Extract the (X, Y) coordinate from the center of the cell holding the provided text.  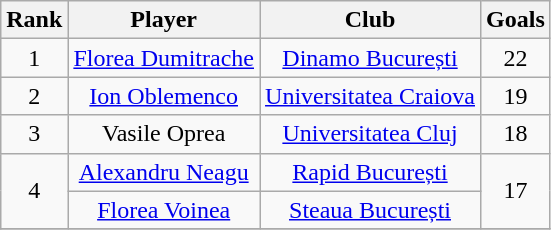
Florea Voinea (164, 210)
18 (516, 134)
Rapid București (370, 172)
Alexandru Neagu (164, 172)
Player (164, 20)
3 (34, 134)
2 (34, 96)
Ion Oblemenco (164, 96)
22 (516, 58)
Dinamo București (370, 58)
Steaua București (370, 210)
Universitatea Cluj (370, 134)
Florea Dumitrache (164, 58)
1 (34, 58)
Club (370, 20)
4 (34, 191)
17 (516, 191)
Rank (34, 20)
19 (516, 96)
Goals (516, 20)
Universitatea Craiova (370, 96)
Vasile Oprea (164, 134)
